Provide the [X, Y] coordinate of the cell's center where the given text is located.  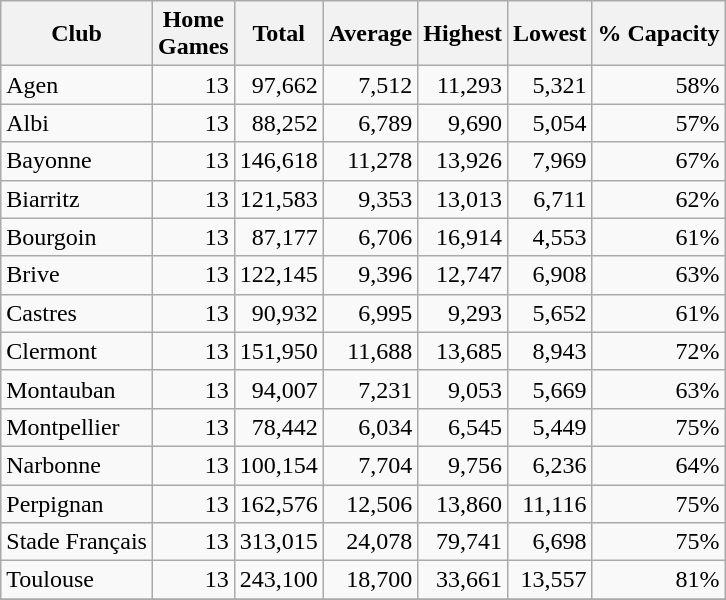
11,278 [370, 161]
79,741 [463, 542]
Perpignan [77, 503]
5,054 [550, 123]
13,926 [463, 161]
7,231 [370, 389]
Stade Français [77, 542]
Albi [77, 123]
18,700 [370, 580]
6,711 [550, 199]
Highest [463, 34]
Total [278, 34]
9,293 [463, 313]
12,506 [370, 503]
94,007 [278, 389]
90,932 [278, 313]
9,396 [370, 275]
Bourgoin [77, 237]
64% [658, 465]
33,661 [463, 580]
Toulouse [77, 580]
88,252 [278, 123]
11,116 [550, 503]
97,662 [278, 85]
HomeGames [193, 34]
6,706 [370, 237]
58% [658, 85]
6,908 [550, 275]
24,078 [370, 542]
78,442 [278, 427]
313,015 [278, 542]
13,013 [463, 199]
9,690 [463, 123]
4,553 [550, 237]
121,583 [278, 199]
5,449 [550, 427]
5,652 [550, 313]
5,321 [550, 85]
9,353 [370, 199]
6,698 [550, 542]
Montauban [77, 389]
7,969 [550, 161]
6,545 [463, 427]
13,557 [550, 580]
Average [370, 34]
5,669 [550, 389]
9,756 [463, 465]
6,789 [370, 123]
12,747 [463, 275]
57% [658, 123]
9,053 [463, 389]
6,034 [370, 427]
81% [658, 580]
6,236 [550, 465]
13,860 [463, 503]
146,618 [278, 161]
7,512 [370, 85]
Montpellier [77, 427]
Bayonne [77, 161]
11,688 [370, 351]
243,100 [278, 580]
62% [658, 199]
6,995 [370, 313]
8,943 [550, 351]
% Capacity [658, 34]
122,145 [278, 275]
87,177 [278, 237]
16,914 [463, 237]
100,154 [278, 465]
Castres [77, 313]
Clermont [77, 351]
Lowest [550, 34]
Agen [77, 85]
Club [77, 34]
162,576 [278, 503]
7,704 [370, 465]
151,950 [278, 351]
Brive [77, 275]
Narbonne [77, 465]
Biarritz [77, 199]
72% [658, 351]
67% [658, 161]
13,685 [463, 351]
11,293 [463, 85]
